Scan for the cell matching the given text and deliver its (x, y) coordinate at center. 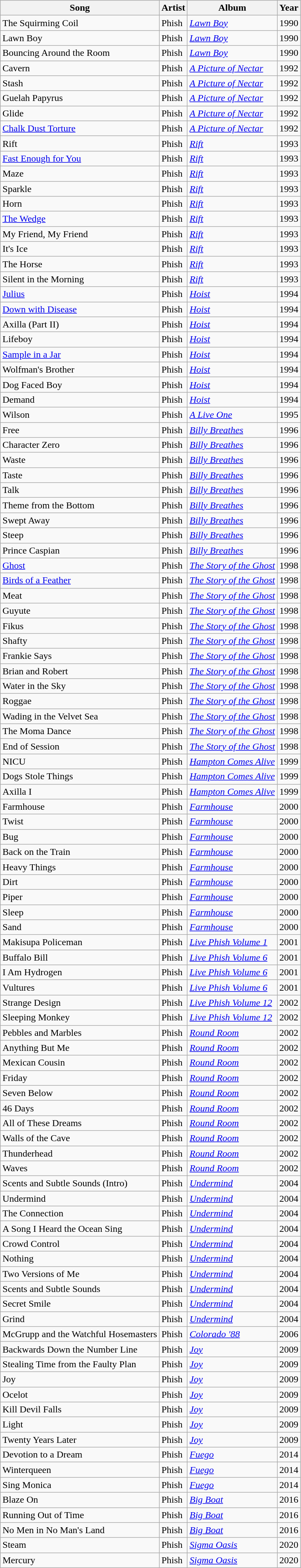
Seven Below (80, 1093)
Fikus (80, 626)
My Friend, My Friend (80, 234)
Sleeping Monkey (80, 1018)
Chalk Dust Torture (80, 128)
Song (80, 8)
Axilla I (80, 792)
Stealing Time from the Faulty Plan (80, 1364)
Twenty Years Later (80, 1440)
It's Ice (80, 249)
Mexican Cousin (80, 1063)
A Song I Heard the Ocean Sing (80, 1229)
A Live One (233, 415)
Talk (80, 490)
Waves (80, 1168)
46 Days (80, 1108)
Birds of a Feather (80, 580)
Dogs Stole Things (80, 776)
Sparkle (80, 189)
Twist (80, 822)
Mercury (80, 1560)
Colorado '88 (233, 1334)
Shafty (80, 641)
Thunderhead (80, 1153)
The Squirming Coil (80, 23)
Bouncing Around the Room (80, 53)
Sing Monica (80, 1485)
The Horse (80, 264)
The Connection (80, 1214)
Prince Caspian (80, 550)
Secret Smile (80, 1304)
Anything But Me (80, 1048)
Water in the Sky (80, 686)
1995 (289, 415)
Pebbles and Marbles (80, 1033)
Swept Away (80, 520)
Scents and Subtle Sounds (Intro) (80, 1184)
Friday (80, 1078)
Crowd Control (80, 1244)
Strange Design (80, 1003)
Ocelot (80, 1394)
Character Zero (80, 445)
Sand (80, 927)
Year (289, 8)
Walls of the Cave (80, 1138)
Live Phish Volume 1 (233, 942)
Roggae (80, 701)
Wilson (80, 415)
Heavy Things (80, 867)
Maze (80, 173)
End of Session (80, 746)
Down with Disease (80, 309)
Devotion to a Dream (80, 1455)
Kill Devil Falls (80, 1410)
Free (80, 430)
Demand (80, 400)
All of These Dreams (80, 1123)
I Am Hydrogen (80, 972)
Buffalo Bill (80, 957)
Julius (80, 294)
NICU (80, 761)
Fast Enough for You (80, 158)
Back on the Train (80, 852)
Glide (80, 113)
Nothing (80, 1259)
Horn (80, 204)
Theme from the Bottom (80, 505)
Guelah Papyrus (80, 98)
Two Versions of Me (80, 1274)
Artist (173, 8)
Winterqueen (80, 1470)
2006 (289, 1334)
McGrupp and the Watchful Hosemasters (80, 1334)
Grind (80, 1319)
Steep (80, 535)
Dirt (80, 882)
Lifeboy (80, 339)
The Moma Dance (80, 731)
Album (233, 8)
Wading in the Velvet Sea (80, 716)
Frankie Says (80, 656)
Ghost (80, 565)
Scents and Subtle Sounds (80, 1289)
Meat (80, 596)
Makisupa Policeman (80, 942)
Running Out of Time (80, 1515)
Guyute (80, 611)
Piper (80, 897)
Bug (80, 837)
Vultures (80, 988)
Silent in the Morning (80, 279)
Cavern (80, 68)
Blaze On (80, 1500)
Axilla (Part II) (80, 324)
Brian and Robert (80, 671)
Sleep (80, 912)
Waste (80, 460)
Steam (80, 1545)
Taste (80, 475)
The Wedge (80, 219)
No Men in No Man's Land (80, 1530)
Sample in a Jar (80, 354)
Wolfman's Brother (80, 369)
Stash (80, 83)
Dog Faced Boy (80, 384)
Light (80, 1425)
Backwards Down the Number Line (80, 1349)
